Provide the [X, Y] coordinate of the cell's center where the given text is located.  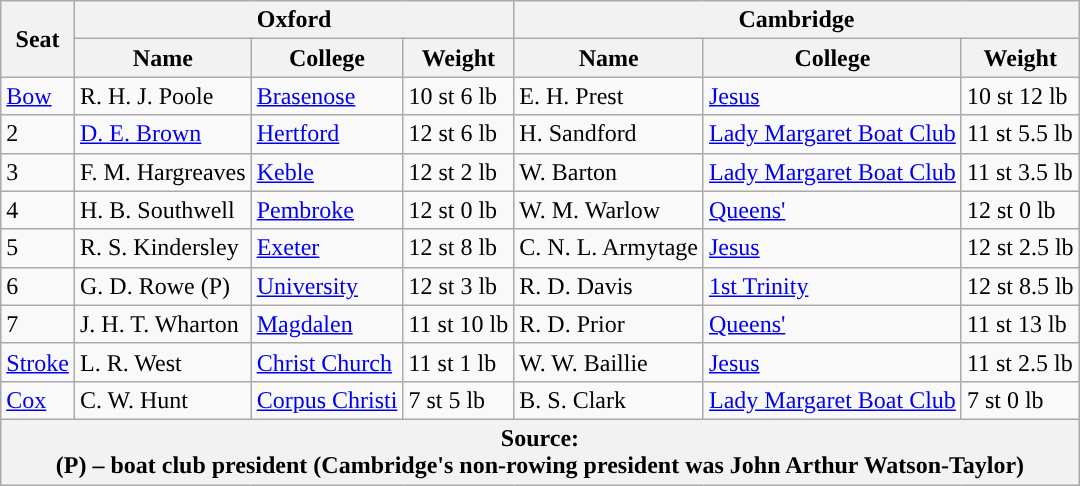
Source:(P) – boat club president (Cambridge's non-rowing president was John Arthur Watson-Taylor) [540, 452]
Bow [38, 96]
W. M. Warlow [609, 210]
Cambridge [796, 20]
Hertford [327, 134]
7 st 0 lb [1020, 400]
Pembroke [327, 210]
University [327, 286]
Exeter [327, 248]
Magdalen [327, 324]
11 st 1 lb [458, 362]
Seat [38, 39]
12 st 6 lb [458, 134]
Christ Church [327, 362]
Oxford [294, 20]
F. M. Hargreaves [162, 172]
B. S. Clark [609, 400]
12 st 3 lb [458, 286]
Stroke [38, 362]
C. N. L. Armytage [609, 248]
12 st 2 lb [458, 172]
10 st 12 lb [1020, 96]
R. D. Davis [609, 286]
Keble [327, 172]
5 [38, 248]
11 st 5.5 lb [1020, 134]
Cox [38, 400]
6 [38, 286]
12 st 8 lb [458, 248]
2 [38, 134]
12 st 8.5 lb [1020, 286]
R. S. Kindersley [162, 248]
H. B. Southwell [162, 210]
J. H. T. Wharton [162, 324]
1st Trinity [832, 286]
10 st 6 lb [458, 96]
12 st 2.5 lb [1020, 248]
R. D. Prior [609, 324]
11 st 2.5 lb [1020, 362]
L. R. West [162, 362]
7 st 5 lb [458, 400]
W. Barton [609, 172]
H. Sandford [609, 134]
11 st 3.5 lb [1020, 172]
11 st 13 lb [1020, 324]
D. E. Brown [162, 134]
G. D. Rowe (P) [162, 286]
R. H. J. Poole [162, 96]
E. H. Prest [609, 96]
7 [38, 324]
4 [38, 210]
3 [38, 172]
Brasenose [327, 96]
W. W. Baillie [609, 362]
C. W. Hunt [162, 400]
11 st 10 lb [458, 324]
Corpus Christi [327, 400]
